Scan for the cell matching the given text and deliver its [X, Y] coordinate at center. 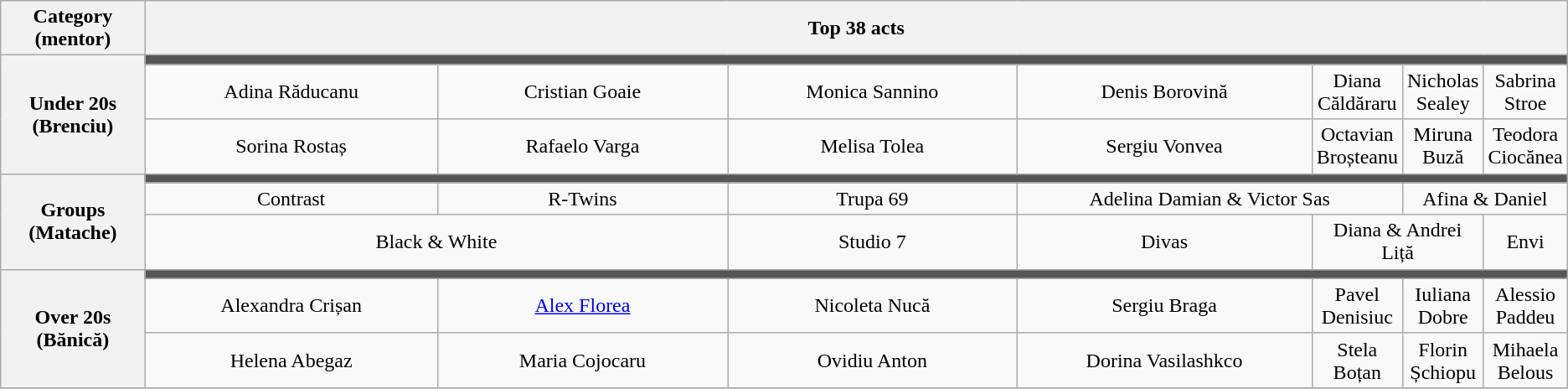
Helena Abegaz [291, 360]
Over 20s (Bănică) [73, 329]
Divas [1164, 241]
Category (mentor) [73, 29]
Octavian Broșteanu [1357, 146]
Maria Cojocaru [583, 360]
Sergiu Vonvea [1164, 146]
Melisa Tolea [873, 146]
Studio 7 [873, 241]
Cristian Goaie [583, 92]
Groups (Matache) [73, 221]
Diana & Andrei Liță [1397, 241]
R-Twins [583, 199]
Contrast [291, 199]
Adina Răducanu [291, 92]
Trupa 69 [873, 199]
Pavel Denisiuc [1357, 305]
Mihaela Belous [1525, 360]
Sabrina Stroe [1525, 92]
Envi [1525, 241]
Afina & Daniel [1484, 199]
Ovidiu Anton [873, 360]
Miruna Buză [1442, 146]
Stela Boțan [1357, 360]
Alex Florea [583, 305]
Teodora Ciocănea [1525, 146]
Adelina Damian & Victor Sas [1210, 199]
Top 38 acts [856, 29]
Iuliana Dobre [1442, 305]
Rafaelo Varga [583, 146]
Nicoleta Nucă [873, 305]
Sergiu Braga [1164, 305]
Diana Căldăraru [1357, 92]
Nicholas Sealey [1442, 92]
Alessio Paddeu [1525, 305]
Monica Sannino [873, 92]
Denis Borovină [1164, 92]
Black & White [436, 241]
Dorina Vasilashkco [1164, 360]
Alexandra Crișan [291, 305]
Sorina Rostaș [291, 146]
Under 20s (Brenciu) [73, 114]
Florin Șchiopu [1442, 360]
